Scan for the cell matching the given text and deliver its [x, y] coordinate at center. 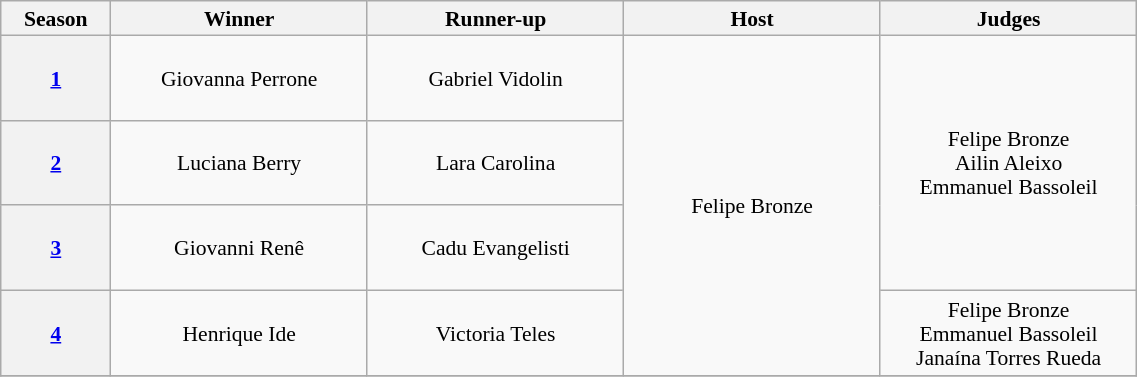
Winner [239, 18]
Giovanna Perrone [239, 78]
1 [56, 78]
Lara Carolina [495, 162]
2 [56, 162]
Luciana Berry [239, 162]
Felipe Bronze [752, 205]
3 [56, 248]
Host [752, 18]
4 [56, 334]
Giovanni Renê [239, 248]
Runner-up [495, 18]
Victoria Teles [495, 334]
Season [56, 18]
Felipe BronzeAilin AleixoEmmanuel Bassoleil [1008, 162]
Gabriel Vidolin [495, 78]
Cadu Evangelisti [495, 248]
Felipe BronzeEmmanuel BassoleilJanaína Torres Rueda [1008, 334]
Henrique Ide [239, 334]
Judges [1008, 18]
